Detect which cell encompasses the target text, then output its (X, Y) center coordinate. 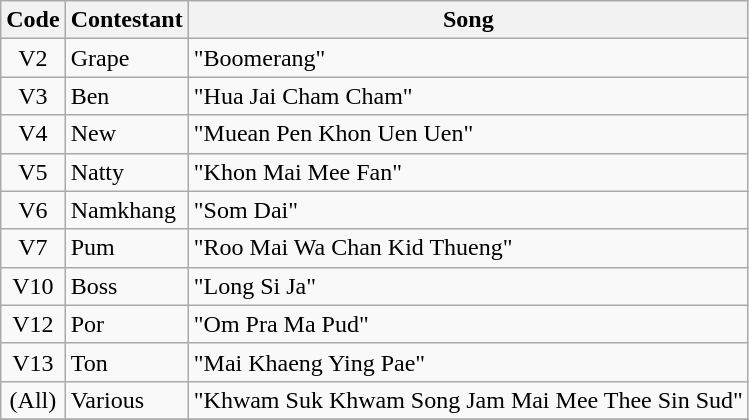
V7 (33, 248)
"Mai Khaeng Ying Pae" (468, 362)
V3 (33, 96)
"Long Si Ja" (468, 286)
"Hua Jai Cham Cham" (468, 96)
"Som Dai" (468, 210)
Boss (126, 286)
"Om Pra Ma Pud" (468, 324)
Grape (126, 58)
(All) (33, 400)
Code (33, 20)
V4 (33, 134)
"Khwam Suk Khwam Song Jam Mai Mee Thee Sin Sud" (468, 400)
V6 (33, 210)
Ton (126, 362)
Por (126, 324)
Ben (126, 96)
Pum (126, 248)
"Khon Mai Mee Fan" (468, 172)
Various (126, 400)
V2 (33, 58)
Natty (126, 172)
"Boomerang" (468, 58)
"Roo Mai Wa Chan Kid Thueng" (468, 248)
"Muean Pen Khon Uen Uen" (468, 134)
Contestant (126, 20)
V5 (33, 172)
V10 (33, 286)
Song (468, 20)
Namkhang (126, 210)
V13 (33, 362)
New (126, 134)
V12 (33, 324)
